Provide the (x, y) coordinate of the cell's center where the given text is located.  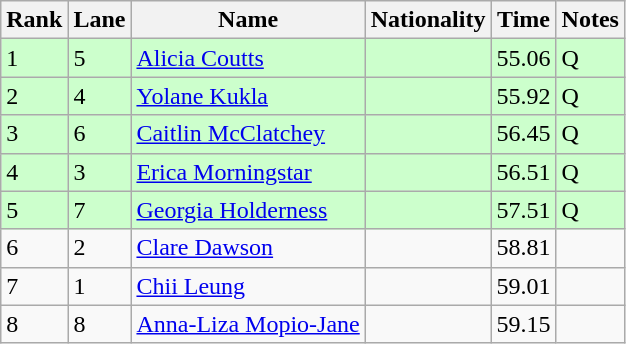
Lane (100, 20)
Clare Dawson (248, 248)
Chii Leung (248, 286)
55.92 (524, 96)
Name (248, 20)
Erica Morningstar (248, 172)
Rank (34, 20)
56.51 (524, 172)
Anna-Liza Mopio-Jane (248, 324)
55.06 (524, 58)
Time (524, 20)
Caitlin McClatchey (248, 134)
Georgia Holderness (248, 210)
Nationality (428, 20)
Alicia Coutts (248, 58)
57.51 (524, 210)
Yolane Kukla (248, 96)
Notes (590, 20)
56.45 (524, 134)
59.01 (524, 286)
58.81 (524, 248)
59.15 (524, 324)
